Scan for the cell matching the given text and deliver its (X, Y) coordinate at center. 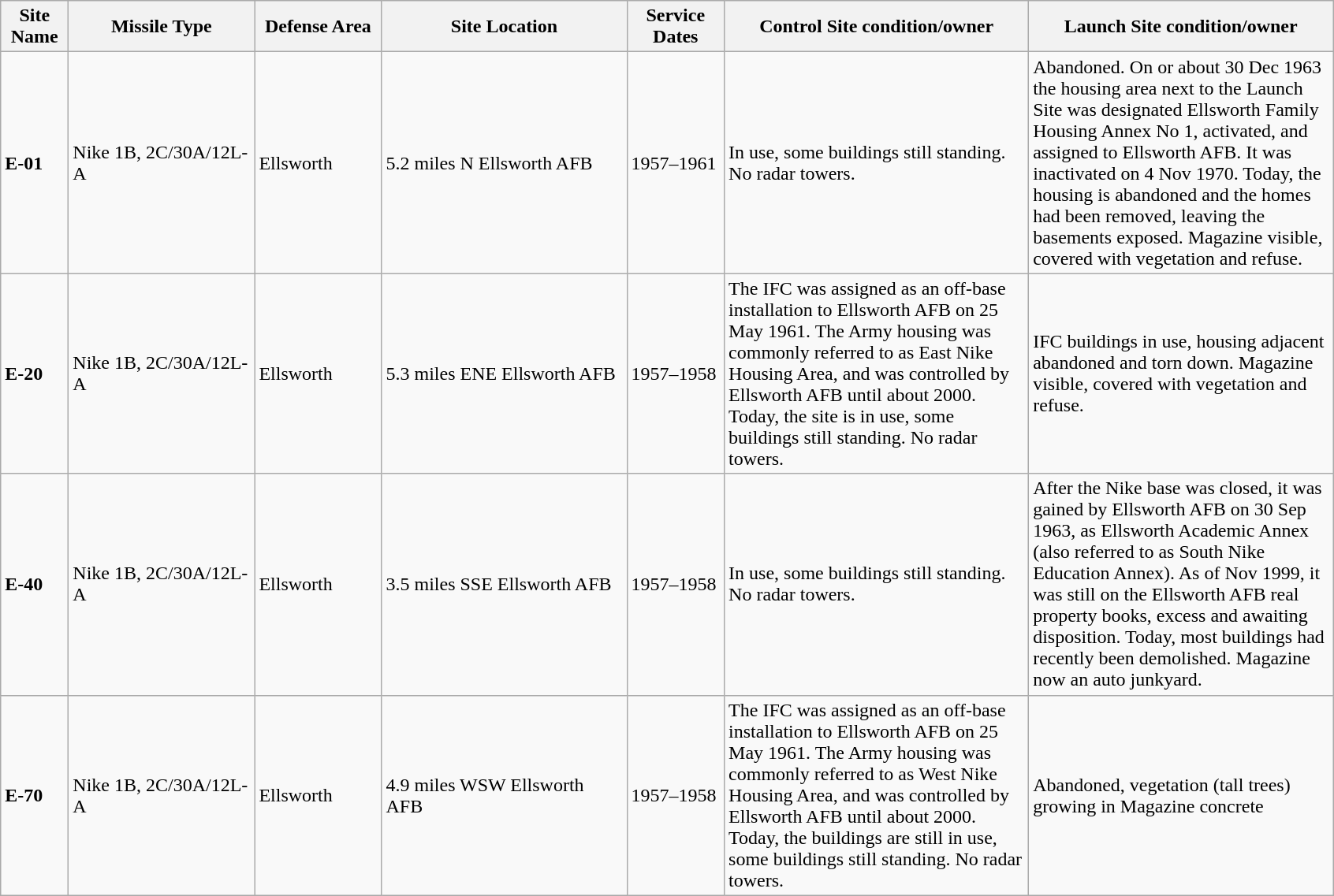
E-01 (35, 162)
Control Site condition/owner (877, 27)
5.3 miles ENE Ellsworth AFB (505, 374)
E-70 (35, 795)
5.2 miles N Ellsworth AFB (505, 162)
IFC buildings in use, housing adjacent abandoned and torn down. Magazine visible, covered with vegetation and refuse. (1181, 374)
4.9 miles WSW Ellsworth AFB (505, 795)
Abandoned, vegetation (tall trees) growing in Magazine concrete (1181, 795)
Service Dates (676, 27)
E-40 (35, 585)
Launch Site condition/owner (1181, 27)
3.5 miles SSE Ellsworth AFB (505, 585)
E-20 (35, 374)
Site Location (505, 27)
Defense Area (319, 27)
Missile Type (162, 27)
Site Name (35, 27)
1957–1961 (676, 162)
